Pinpoint the cell where the given text exists, returning its [X, Y] midpoint coordinate. 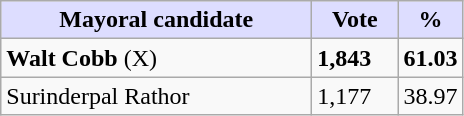
Walt Cobb (X) [156, 58]
38.97 [430, 96]
61.03 [430, 58]
Surinderpal Rathor [156, 96]
Vote [355, 20]
1,177 [355, 96]
1,843 [355, 58]
Mayoral candidate [156, 20]
% [430, 20]
